Pinpoint the cell where the given text exists, returning its [X, Y] midpoint coordinate. 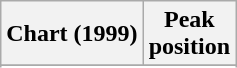
Chart (1999) [72, 34]
Peakposition [189, 34]
